Capture the cell that displays the provided text and extract its (X, Y) central coordinate. 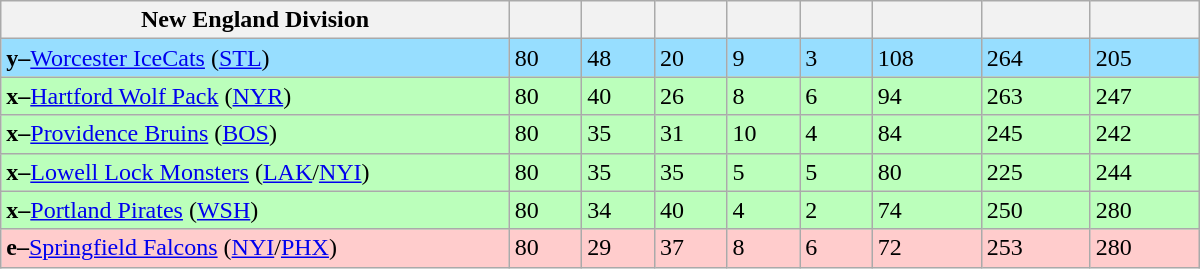
29 (618, 248)
108 (926, 58)
245 (1036, 134)
250 (1036, 210)
225 (1036, 172)
e–Springfield Falcons (NYI/PHX) (255, 248)
9 (764, 58)
253 (1036, 248)
37 (690, 248)
10 (764, 134)
84 (926, 134)
x–Portland Pirates (WSH) (255, 210)
48 (618, 58)
247 (1144, 96)
20 (690, 58)
2 (836, 210)
x–Providence Bruins (BOS) (255, 134)
26 (690, 96)
y–Worcester IceCats (STL) (255, 58)
x–Hartford Wolf Pack (NYR) (255, 96)
263 (1036, 96)
3 (836, 58)
31 (690, 134)
244 (1144, 172)
x–Lowell Lock Monsters (LAK/NYI) (255, 172)
74 (926, 210)
264 (1036, 58)
72 (926, 248)
205 (1144, 58)
34 (618, 210)
242 (1144, 134)
94 (926, 96)
New England Division (255, 20)
